Identify which cell holds the provided text, then report its (x, y) central coordinate. 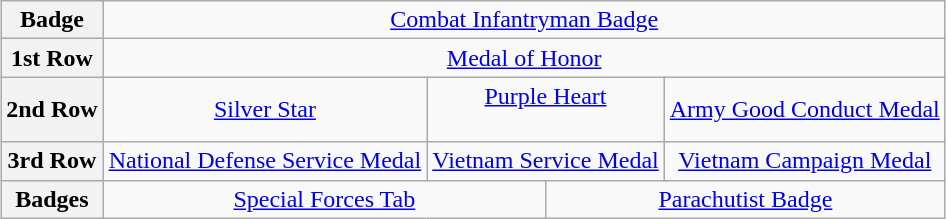
Parachutist Badge (745, 199)
Badge (52, 20)
1st Row (52, 58)
Badges (52, 199)
Silver Star (265, 110)
Army Good Conduct Medal (804, 110)
3rd Row (52, 161)
Purple Heart (546, 110)
Medal of Honor (524, 58)
National Defense Service Medal (265, 161)
Combat Infantryman Badge (524, 20)
Special Forces Tab (324, 199)
Vietnam Campaign Medal (804, 161)
Vietnam Service Medal (546, 161)
2nd Row (52, 110)
